Determine the [X, Y] coordinate at the center of the cell enclosing the given text.  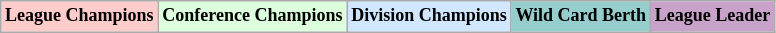
Conference Champions [252, 16]
Division Champions [429, 16]
League Leader [712, 16]
Wild Card Berth [580, 16]
League Champions [80, 16]
